Return [X, Y] of the center of cell containing provided text 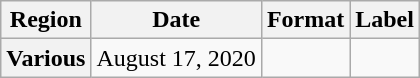
Label [385, 20]
Format [305, 20]
Region [46, 20]
August 17, 2020 [176, 58]
Date [176, 20]
Various [46, 58]
